Determine the (x, y) coordinate at the center of the cell enclosing the given text.  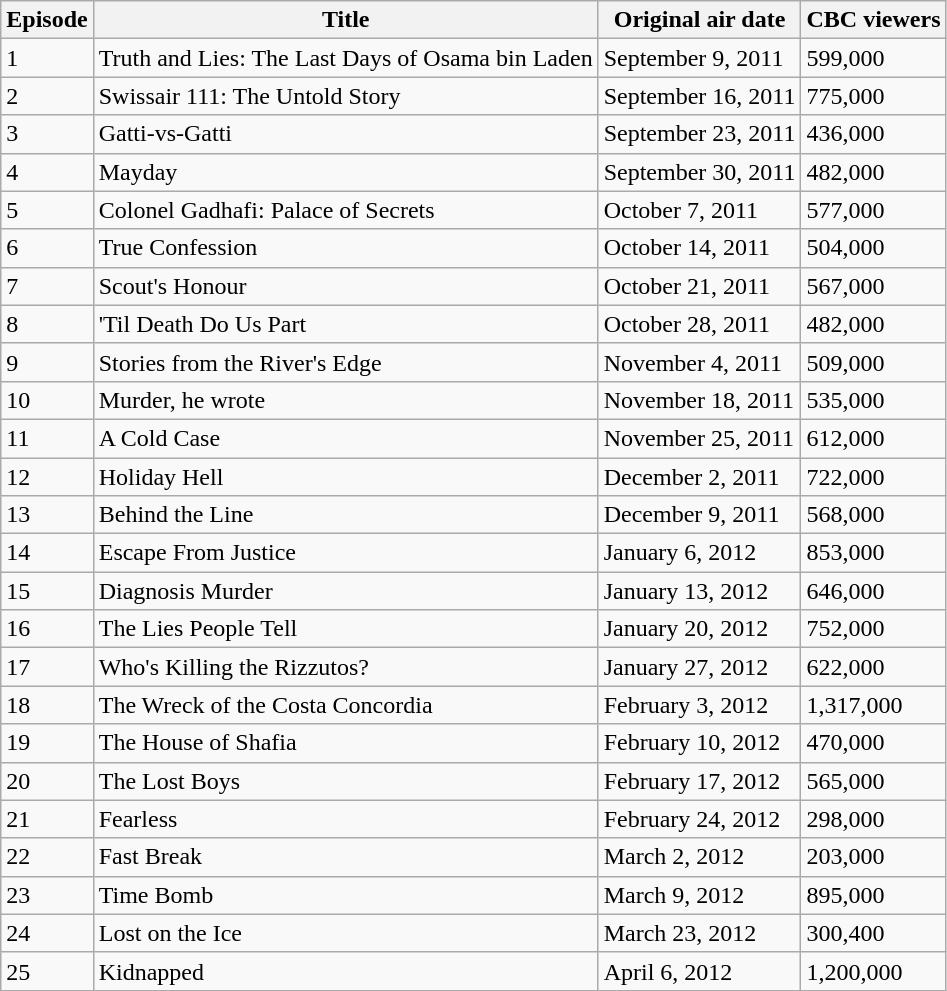
CBC viewers (874, 20)
December 9, 2011 (700, 515)
The Wreck of the Costa Concordia (346, 705)
622,000 (874, 667)
The House of Shafia (346, 743)
775,000 (874, 96)
504,000 (874, 248)
The Lost Boys (346, 781)
752,000 (874, 629)
1,317,000 (874, 705)
Fearless (346, 819)
March 23, 2012 (700, 933)
Episode (47, 20)
October 14, 2011 (700, 248)
November 18, 2011 (700, 400)
13 (47, 515)
12 (47, 477)
Fast Break (346, 857)
November 25, 2011 (700, 438)
599,000 (874, 58)
895,000 (874, 895)
24 (47, 933)
The Lies People Tell (346, 629)
Mayday (346, 172)
1 (47, 58)
567,000 (874, 286)
Truth and Lies: The Last Days of Osama bin Laden (346, 58)
Original air date (700, 20)
8 (47, 324)
300,400 (874, 933)
436,000 (874, 134)
9 (47, 362)
September 30, 2011 (700, 172)
December 2, 2011 (700, 477)
298,000 (874, 819)
Time Bomb (346, 895)
Title (346, 20)
722,000 (874, 477)
17 (47, 667)
15 (47, 591)
3 (47, 134)
March 2, 2012 (700, 857)
7 (47, 286)
Colonel Gadhafi: Palace of Secrets (346, 210)
16 (47, 629)
September 16, 2011 (700, 96)
Escape From Justice (346, 553)
25 (47, 971)
535,000 (874, 400)
5 (47, 210)
509,000 (874, 362)
Kidnapped (346, 971)
853,000 (874, 553)
6 (47, 248)
Scout's Honour (346, 286)
10 (47, 400)
March 9, 2012 (700, 895)
Who's Killing the Rizzutos? (346, 667)
February 24, 2012 (700, 819)
'Til Death Do Us Part (346, 324)
January 6, 2012 (700, 553)
October 21, 2011 (700, 286)
True Confession (346, 248)
Murder, he wrote (346, 400)
23 (47, 895)
470,000 (874, 743)
November 4, 2011 (700, 362)
October 28, 2011 (700, 324)
Diagnosis Murder (346, 591)
October 7, 2011 (700, 210)
Stories from the River's Edge (346, 362)
Behind the Line (346, 515)
612,000 (874, 438)
4 (47, 172)
19 (47, 743)
September 23, 2011 (700, 134)
565,000 (874, 781)
203,000 (874, 857)
646,000 (874, 591)
18 (47, 705)
1,200,000 (874, 971)
January 27, 2012 (700, 667)
Gatti-vs-Gatti (346, 134)
21 (47, 819)
568,000 (874, 515)
Lost on the Ice (346, 933)
577,000 (874, 210)
A Cold Case (346, 438)
Swissair 111: The Untold Story (346, 96)
22 (47, 857)
January 20, 2012 (700, 629)
14 (47, 553)
April 6, 2012 (700, 971)
Holiday Hell (346, 477)
February 17, 2012 (700, 781)
January 13, 2012 (700, 591)
February 3, 2012 (700, 705)
February 10, 2012 (700, 743)
20 (47, 781)
11 (47, 438)
September 9, 2011 (700, 58)
2 (47, 96)
